For the text-containing cell, return its midpoint in (X, Y) coordinate format. 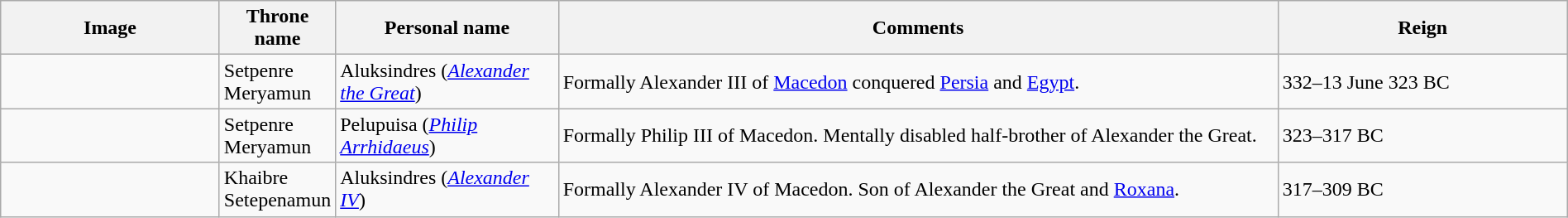
Formally Philip III of Macedon. Mentally disabled half-brother of Alexander the Great. (918, 136)
Personal name (447, 28)
332–13 June 323 BC (1422, 81)
Throne name (277, 28)
Reign (1422, 28)
Image (111, 28)
Comments (918, 28)
Pelupuisa (Philip Arrhidaeus) (447, 136)
Formally Alexander III of Macedon conquered Persia and Egypt. (918, 81)
Aluksindres (Alexander the Great) (447, 81)
Formally Alexander IV of Macedon. Son of Alexander the Great and Roxana. (918, 189)
323–317 BC (1422, 136)
Khaibre Setepenamun (277, 189)
Aluksindres (Alexander IV) (447, 189)
317–309 BC (1422, 189)
